Detect which cell encompasses the target text, then output its [x, y] center coordinate. 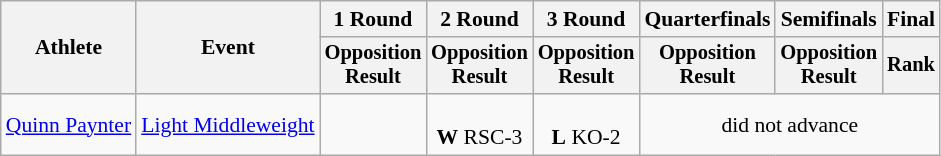
Light Middleweight [228, 124]
Semifinals [828, 19]
L KO-2 [586, 124]
2 Round [480, 19]
Event [228, 48]
W RSC-3 [480, 124]
1 Round [374, 19]
Quinn Paynter [68, 124]
Rank [911, 66]
did not advance [790, 124]
Quarterfinals [707, 19]
3 Round [586, 19]
Athlete [68, 48]
Final [911, 19]
